Pinpoint the cell where the given text exists, returning its (x, y) midpoint coordinate. 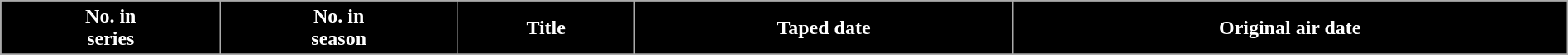
Taped date (824, 28)
No. inseries (111, 28)
Title (546, 28)
No. inseason (339, 28)
Original air date (1290, 28)
